Locate the cell with the specified text and output its [X, Y] center coordinate. 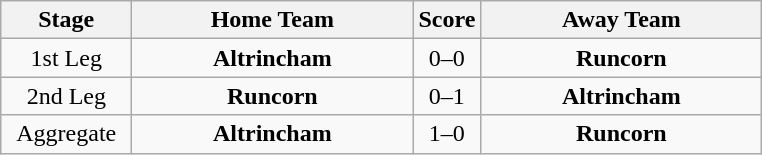
Away Team [622, 20]
Aggregate [66, 134]
2nd Leg [66, 96]
1–0 [447, 134]
Stage [66, 20]
1st Leg [66, 58]
0–0 [447, 58]
0–1 [447, 96]
Home Team [272, 20]
Score [447, 20]
